Return the (X, Y) coordinate for the center point of the cell that contains the specified text.  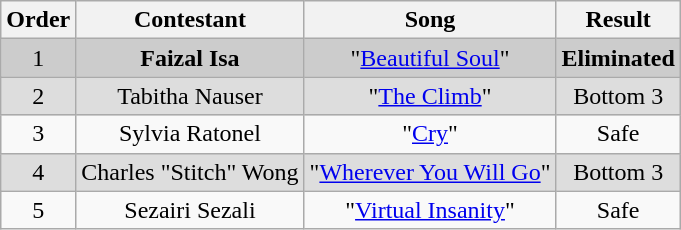
3 (38, 134)
"The Climb" (430, 96)
Sylvia Ratonel (190, 134)
Song (430, 20)
Sezairi Sezali (190, 210)
Eliminated (618, 58)
Order (38, 20)
Tabitha Nauser (190, 96)
1 (38, 58)
5 (38, 210)
Result (618, 20)
4 (38, 172)
2 (38, 96)
"Virtual Insanity" (430, 210)
Faizal Isa (190, 58)
Contestant (190, 20)
"Beautiful Soul" (430, 58)
Charles "Stitch" Wong (190, 172)
"Cry" (430, 134)
"Wherever You Will Go" (430, 172)
